Capture the cell that displays the provided text and extract its [x, y] central coordinate. 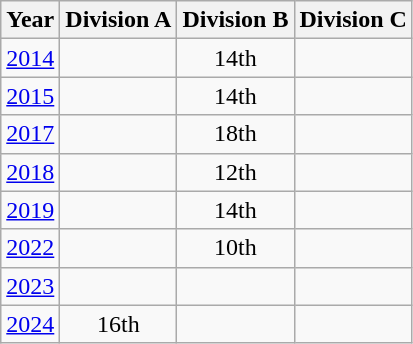
10th [236, 248]
18th [236, 134]
2024 [30, 324]
Division A [118, 20]
2022 [30, 248]
2017 [30, 134]
2023 [30, 286]
2015 [30, 96]
2019 [30, 210]
2018 [30, 172]
Division C [353, 20]
2014 [30, 58]
12th [236, 172]
Year [30, 20]
16th [118, 324]
Division B [236, 20]
